Provide the (x, y) coordinate of the cell's center where the given text is located.  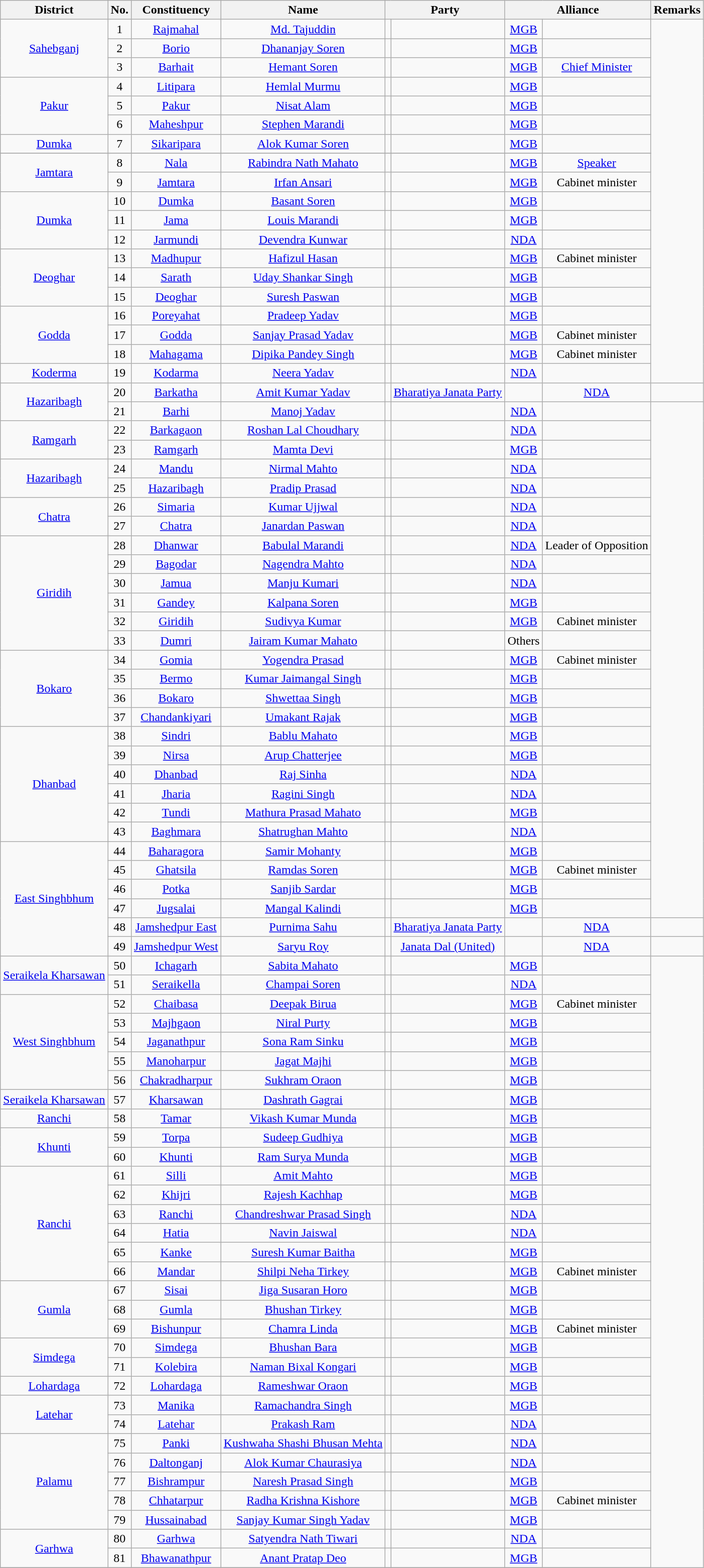
Palamu (54, 1481)
Jugsalai (176, 908)
28 (119, 545)
Shatrughan Mahto (303, 831)
35 (119, 679)
72 (119, 1386)
43 (119, 831)
25 (119, 488)
46 (119, 889)
7 (119, 144)
Anant Pratap Deo (303, 1558)
29 (119, 564)
Irfan Ansari (303, 182)
58 (119, 1118)
Uday Shankar Singh (303, 278)
62 (119, 1195)
Jharia (176, 793)
56 (119, 1080)
Koderma (54, 373)
Dipika Pandey Singh (303, 354)
Amit Kumar Yadav (303, 392)
Litipara (176, 86)
18 (119, 354)
Arup Chatterjee (303, 755)
Poreyahat (176, 316)
Dhananjay Soren (303, 48)
Amit Mahto (303, 1176)
Ichagarh (176, 966)
68 (119, 1309)
33 (119, 641)
Mandu (176, 468)
Rabindra Nath Mahato (303, 163)
Leader of Opposition (597, 545)
Prakash Ram (303, 1424)
Umakant Rajak (303, 717)
Basant Soren (303, 201)
Sukhram Oraon (303, 1080)
Jiga Susaran Horo (303, 1290)
79 (119, 1520)
Sikaripara (176, 144)
17 (119, 335)
No. (119, 10)
Hemant Soren (303, 67)
Roshan Lal Choudhary (303, 430)
Hussainabad (176, 1520)
Bhushan Bara (303, 1348)
Dashrath Gagrai (303, 1099)
53 (119, 1023)
Chamra Linda (303, 1329)
Speaker (597, 163)
Hafizul Hasan (303, 259)
Jarmundi (176, 239)
24 (119, 468)
Kushwaha Shashi Bhusan Mehta (303, 1443)
Yogendra Prasad (303, 660)
Kolebira (176, 1367)
74 (119, 1424)
32 (119, 622)
26 (119, 507)
Naresh Prasad Singh (303, 1482)
Md. Tajuddin (303, 29)
44 (119, 851)
Constituency (176, 10)
Simaria (176, 507)
Stephen Marandi (303, 125)
Bhushan Tirkey (303, 1309)
Name (303, 10)
37 (119, 717)
55 (119, 1061)
Bagodar (176, 564)
Manika (176, 1405)
50 (119, 966)
6 (119, 125)
8 (119, 163)
Nirmal Mahto (303, 468)
81 (119, 1558)
22 (119, 430)
Party (445, 10)
Niral Purty (303, 1023)
38 (119, 736)
Jamshedpur East (176, 927)
67 (119, 1290)
Remarks (677, 10)
Devendra Kunwar (303, 239)
Dhanwar (176, 545)
Ramdas Soren (303, 870)
49 (119, 946)
51 (119, 985)
Shwettaa Singh (303, 698)
Champai Soren (303, 985)
Ramachandra Singh (303, 1405)
Borio (176, 48)
Tundi (176, 812)
Kumar Ujjwal (303, 507)
40 (119, 774)
Pradeep Yadav (303, 316)
Ram Surya Munda (303, 1156)
11 (119, 220)
64 (119, 1233)
75 (119, 1443)
31 (119, 602)
71 (119, 1367)
Sabita Mahato (303, 966)
45 (119, 870)
Gandey (176, 602)
Sarath (176, 278)
Bermo (176, 679)
60 (119, 1156)
16 (119, 316)
Nirsa (176, 755)
Vikash Kumar Munda (303, 1118)
Jamua (176, 583)
Suresh Paswan (303, 297)
Daltonganj (176, 1463)
Nala (176, 163)
47 (119, 908)
Others (524, 641)
Silli (176, 1176)
Suresh Kumar Baitha (303, 1252)
70 (119, 1348)
Nisat Alam (303, 105)
Barhait (176, 67)
Madhupur (176, 259)
Saryu Roy (303, 946)
9 (119, 182)
Chakradharpur (176, 1080)
Neera Yadav (303, 373)
48 (119, 927)
5 (119, 105)
Manju Kumari (303, 583)
36 (119, 698)
Bablu Mahato (303, 736)
Seraikella (176, 985)
Naman Bixal Kongari (303, 1367)
Kharsawan (176, 1099)
Hemlal Murmu (303, 86)
Chief Minister (597, 67)
Sanjay Kumar Singh Yadav (303, 1520)
Deepak Birua (303, 1004)
34 (119, 660)
Mahagama (176, 354)
Barhi (176, 411)
East Singhbhum (54, 899)
Janata Dal (United) (448, 946)
Barkagaon (176, 430)
Barkatha (176, 392)
Chaibasa (176, 1004)
Bhawanathpur (176, 1558)
Janardan Paswan (303, 526)
Alok Kumar Soren (303, 144)
Ragini Singh (303, 793)
Torpa (176, 1137)
80 (119, 1539)
Bishrampur (176, 1482)
Gomia (176, 660)
30 (119, 583)
66 (119, 1271)
13 (119, 259)
Rameshwar Oraon (303, 1386)
Sisai (176, 1290)
Radha Krishna Kishore (303, 1501)
Kumar Jaimangal Singh (303, 679)
Majhgaon (176, 1023)
39 (119, 755)
3 (119, 67)
Sanjib Sardar (303, 889)
Kanke (176, 1252)
Nagendra Mahto (303, 564)
Sanjay Prasad Yadav (303, 335)
Raj Sinha (303, 774)
20 (119, 392)
Alok Kumar Chaurasiya (303, 1463)
Dumri (176, 641)
Sindri (176, 736)
Potka (176, 889)
Sona Ram Sinku (303, 1042)
42 (119, 812)
Rajesh Kachhap (303, 1195)
Mathura Prasad Mahato (303, 812)
Manoj Yadav (303, 411)
Khijri (176, 1195)
Jaganathpur (176, 1042)
Shilpi Neha Tirkey (303, 1271)
69 (119, 1329)
63 (119, 1214)
Ghatsila (176, 870)
61 (119, 1176)
54 (119, 1042)
52 (119, 1004)
Sudeep Gudhiya (303, 1137)
Mandar (176, 1271)
Jagat Majhi (303, 1061)
Rajmahal (176, 29)
10 (119, 201)
78 (119, 1501)
Baharagora (176, 851)
Satyendra Nath Tiwari (303, 1539)
Navin Jaiswal (303, 1233)
76 (119, 1463)
Manoharpur (176, 1061)
Sahebganj (54, 48)
Mamta Devi (303, 449)
Louis Marandi (303, 220)
27 (119, 526)
Pradip Prasad (303, 488)
Jamshedpur West (176, 946)
Kalpana Soren (303, 602)
Jama (176, 220)
Babulal Marandi (303, 545)
2 (119, 48)
Baghmara (176, 831)
Maheshpur (176, 125)
Tamar (176, 1118)
57 (119, 1099)
19 (119, 373)
21 (119, 411)
Panki (176, 1443)
65 (119, 1252)
41 (119, 793)
Purnima Sahu (303, 927)
Sudivya Kumar (303, 622)
59 (119, 1137)
District (54, 10)
Chandankiyari (176, 717)
Kodarma (176, 373)
West Singhbhum (54, 1042)
Hatia (176, 1233)
Chandreshwar Prasad Singh (303, 1214)
1 (119, 29)
Jairam Kumar Mahato (303, 641)
Samir Mohanty (303, 851)
23 (119, 449)
73 (119, 1405)
Alliance (578, 10)
14 (119, 278)
4 (119, 86)
12 (119, 239)
Mangal Kalindi (303, 908)
15 (119, 297)
77 (119, 1482)
Bishunpur (176, 1329)
Chhatarpur (176, 1501)
